Output the (X, Y) coordinate of the center of the cell containing the given text.  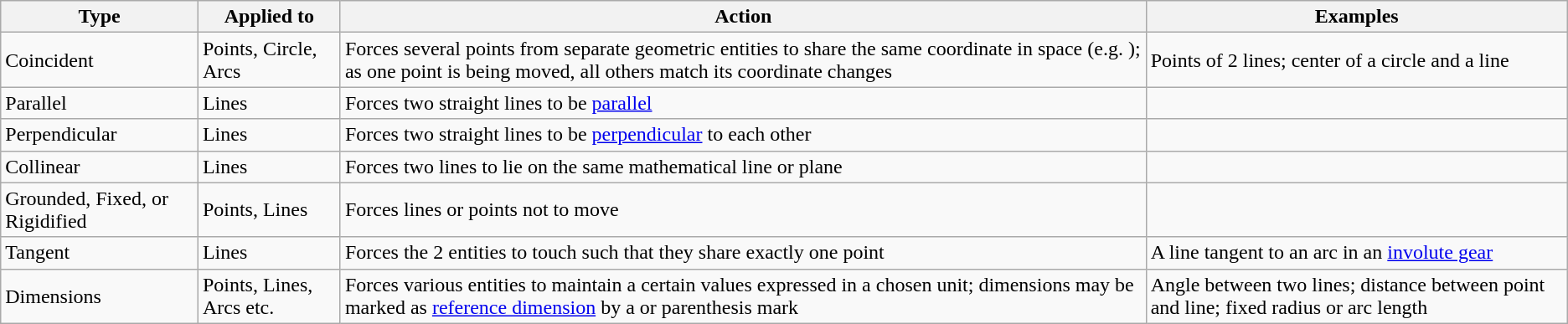
Angle between two lines; distance between point and line; fixed radius or arc length (1357, 296)
Perpendicular (100, 135)
Forces two straight lines to be perpendicular to each other (743, 135)
Forces two lines to lie on the same mathematical line or plane (743, 167)
Examples (1357, 17)
Dimensions (100, 296)
Grounded, Fixed, or Rigidified (100, 209)
Collinear (100, 167)
Tangent (100, 253)
Applied to (269, 17)
Forces the 2 entities to touch such that they share exactly one point (743, 253)
Forces lines or points not to move (743, 209)
A line tangent to an arc in an involute gear (1357, 253)
Forces two straight lines to be parallel (743, 103)
Parallel (100, 103)
Coincident (100, 60)
Action (743, 17)
Points, Circle, Arcs (269, 60)
Points, Lines (269, 209)
Type (100, 17)
Points of 2 lines; center of a circle and a line (1357, 60)
Points, Lines, Arcs etc. (269, 296)
